Output the [X, Y] coordinate of the center of the cell containing the given text.  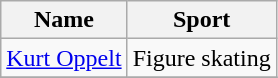
Sport [202, 20]
Kurt Oppelt [64, 58]
Figure skating [202, 58]
Name [64, 20]
